Return the [x, y] coordinate for the center point of the cell that contains the specified text.  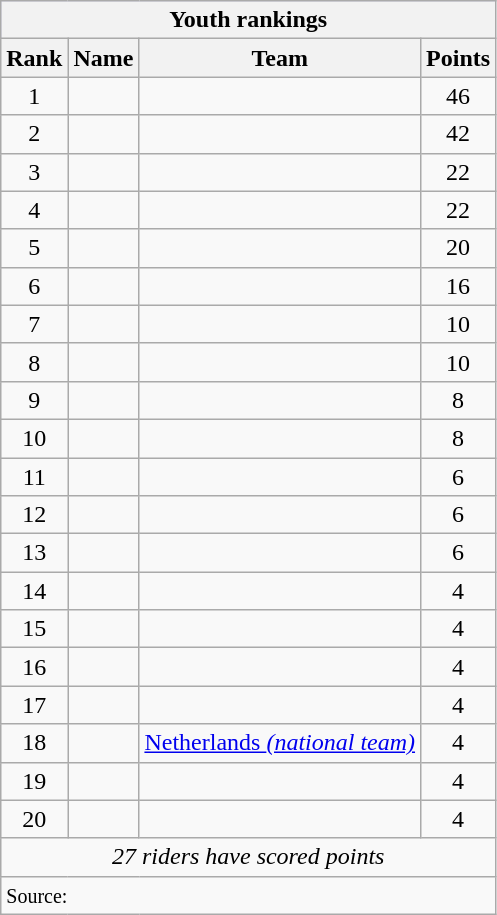
14 [34, 591]
11 [34, 477]
Source: [248, 895]
46 [458, 96]
Name [104, 58]
3 [34, 172]
27 riders have scored points [248, 857]
18 [34, 743]
2 [34, 134]
Team [280, 58]
Youth rankings [248, 20]
Rank [34, 58]
12 [34, 515]
1 [34, 96]
9 [34, 400]
13 [34, 553]
5 [34, 248]
Netherlands (national team) [280, 743]
19 [34, 781]
7 [34, 324]
42 [458, 134]
15 [34, 629]
17 [34, 705]
Points [458, 58]
